For the text-containing cell, return its midpoint in [x, y] coordinate format. 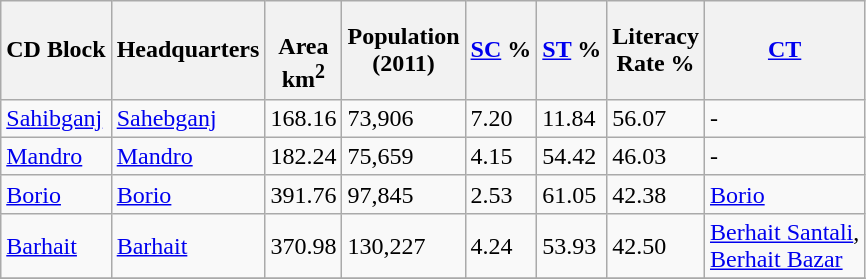
56.07 [656, 118]
75,659 [404, 156]
4.24 [501, 246]
182.24 [304, 156]
Sahibganj [56, 118]
Areakm2 [304, 50]
7.20 [501, 118]
130,227 [404, 246]
42.38 [656, 194]
SC % [501, 50]
4.15 [501, 156]
Population(2011) [404, 50]
2.53 [501, 194]
Sahebganj [188, 118]
CT [784, 50]
391.76 [304, 194]
61.05 [572, 194]
73,906 [404, 118]
ST % [572, 50]
168.16 [304, 118]
Berhait Santali, Berhait Bazar [784, 246]
Headquarters [188, 50]
Literacy Rate % [656, 50]
370.98 [304, 246]
97,845 [404, 194]
54.42 [572, 156]
11.84 [572, 118]
42.50 [656, 246]
CD Block [56, 50]
53.93 [572, 246]
46.03 [656, 156]
